Locate the cell with the specified text and output its (x, y) center coordinate. 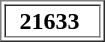
21633 (52, 20)
